Return the [X, Y] coordinate for the center point of the cell that contains the specified text.  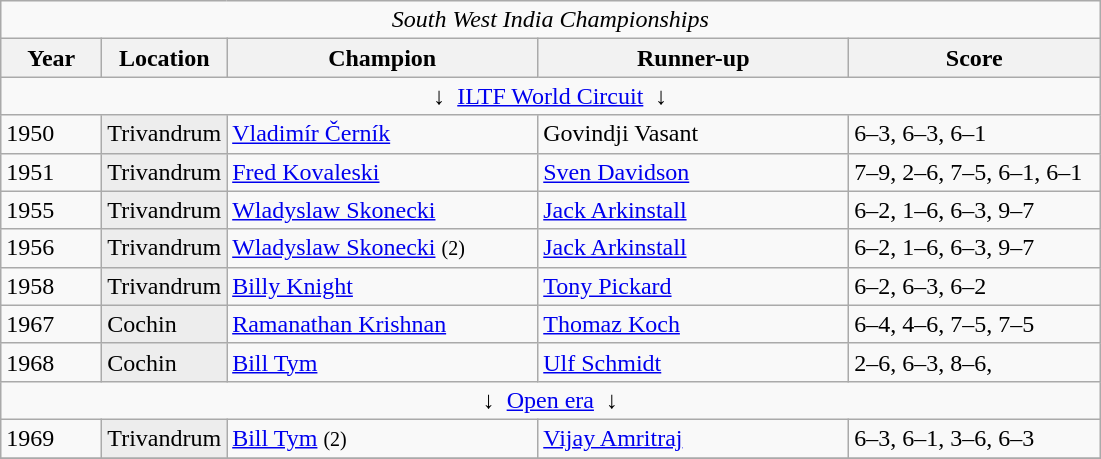
Sven Davidson [694, 172]
1969 [52, 438]
6–2, 6–3, 6–2 [974, 286]
South West India Championships [550, 20]
1958 [52, 286]
↓ ILTF World Circuit ↓ [550, 96]
Runner-up [694, 58]
Bill Tym [382, 362]
Score [974, 58]
Wladyslaw Skonecki [382, 210]
Wladyslaw Skonecki (2) [382, 248]
6–4, 4–6, 7–5, 7–5 [974, 324]
Vijay Amritraj [694, 438]
Location [164, 58]
↓ Open era ↓ [550, 400]
Vladimír Černík [382, 134]
Ulf Schmidt [694, 362]
1950 [52, 134]
1967 [52, 324]
2–6, 6–3, 8–6, [974, 362]
1955 [52, 210]
1956 [52, 248]
1951 [52, 172]
Govindji Vasant [694, 134]
Tony Pickard [694, 286]
6–3, 6–1, 3–6, 6–3 [974, 438]
Year [52, 58]
Champion [382, 58]
1968 [52, 362]
Fred Kovaleski [382, 172]
6–3, 6–3, 6–1 [974, 134]
7–9, 2–6, 7–5, 6–1, 6–1 [974, 172]
Bill Tym (2) [382, 438]
Ramanathan Krishnan [382, 324]
Thomaz Koch [694, 324]
Billy Knight [382, 286]
